Determine the (x, y) coordinate at the center of the cell enclosing the given text.  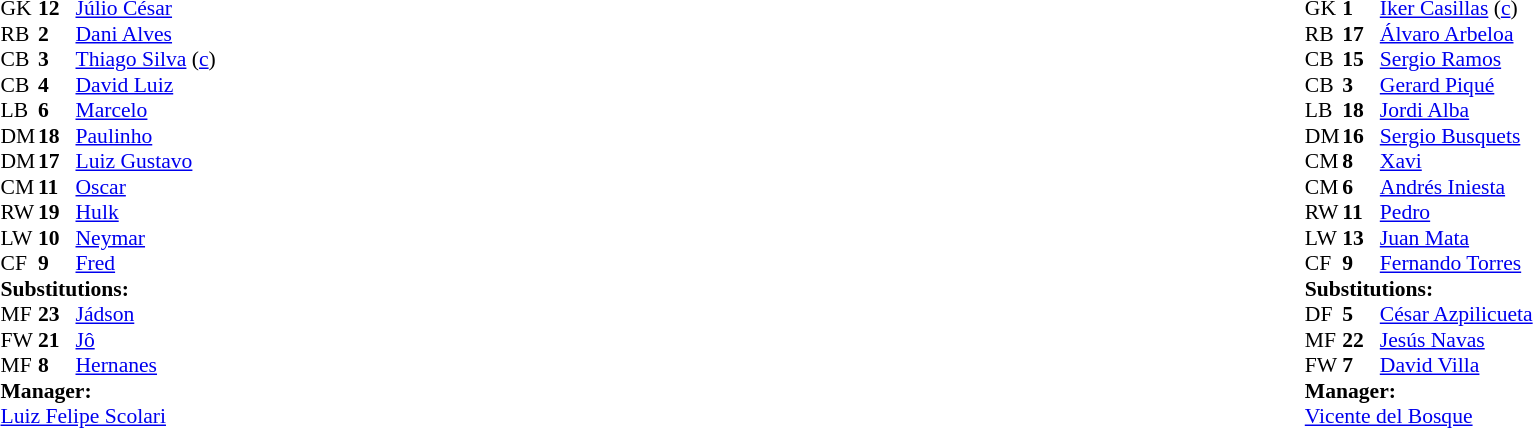
5 (1361, 315)
10 (57, 238)
Pedro (1456, 213)
Thiago Silva (c) (146, 59)
15 (1361, 59)
Fred (146, 263)
Álvaro Arbeloa (1456, 34)
Andrés Iniesta (1456, 187)
Oscar (146, 187)
David Luiz (146, 85)
16 (1361, 136)
Jádson (146, 315)
Juan Mata (1456, 238)
Xavi (1456, 161)
David Villa (1456, 365)
César Azpilicueta (1456, 315)
Dani Alves (146, 34)
19 (57, 213)
Hernanes (146, 365)
23 (57, 315)
22 (1361, 340)
7 (1361, 365)
Fernando Torres (1456, 263)
2 (57, 34)
Jesús Navas (1456, 340)
Paulinho (146, 136)
Jordi Alba (1456, 111)
Marcelo (146, 111)
Sergio Ramos (1456, 59)
Gerard Piqué (1456, 85)
4 (57, 85)
Jô (146, 340)
Luiz Gustavo (146, 161)
Sergio Busquets (1456, 136)
13 (1361, 238)
Neymar (146, 238)
21 (57, 340)
DF (1324, 315)
Hulk (146, 213)
